Search for the cell housing the specified text and yield its [X, Y] center coordinate. 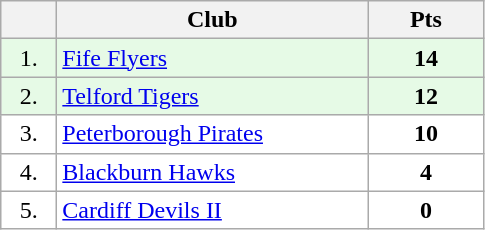
Blackburn Hawks [212, 172]
10 [426, 134]
4 [426, 172]
1. [29, 58]
Pts [426, 20]
14 [426, 58]
0 [426, 210]
2. [29, 96]
12 [426, 96]
3. [29, 134]
4. [29, 172]
Cardiff Devils II [212, 210]
5. [29, 210]
Club [212, 20]
Telford Tigers [212, 96]
Fife Flyers [212, 58]
Peterborough Pirates [212, 134]
